Pinpoint the cell where the given text exists, returning its (X, Y) midpoint coordinate. 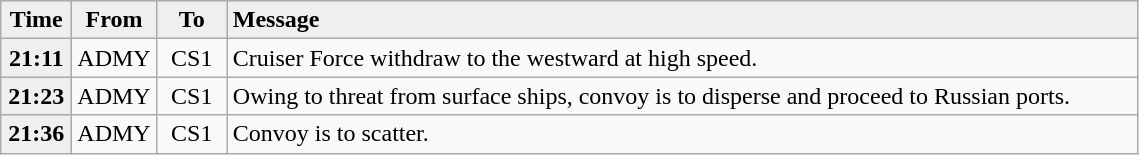
21:36 (36, 134)
Cruiser Force withdraw to the westward at high speed. (682, 58)
21:23 (36, 96)
Convoy is to scatter. (682, 134)
Owing to threat from surface ships, convoy is to disperse and proceed to Russian ports. (682, 96)
Time (36, 20)
From (114, 20)
Message (682, 20)
To (192, 20)
21:11 (36, 58)
